Extract the (x, y) coordinate from the center of the cell holding the provided text.  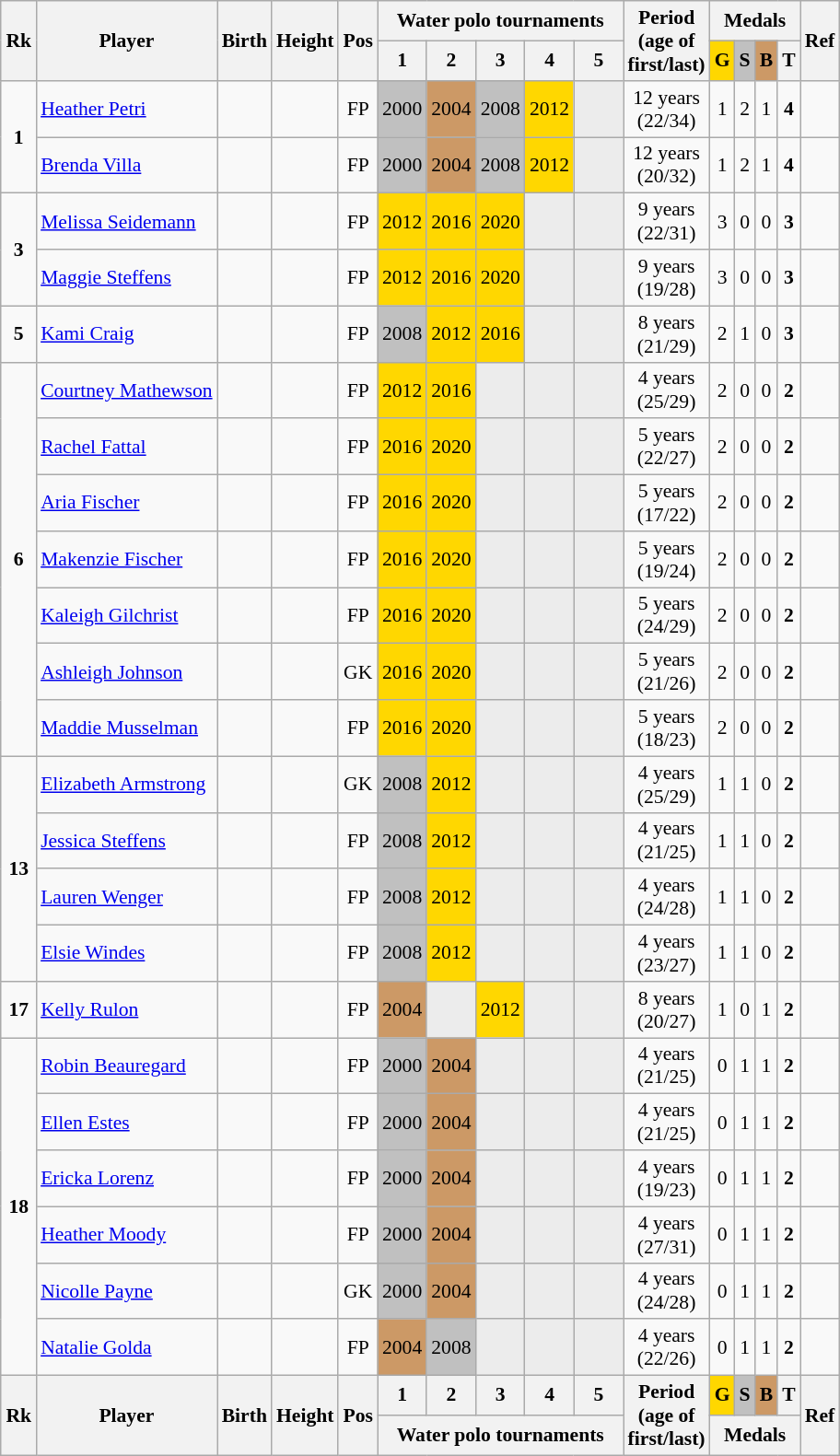
Aria Fischer (127, 503)
4 years(19/23) (667, 1179)
8 years(21/29) (667, 333)
Ericka Lorenz (127, 1179)
5 years(24/29) (667, 615)
Ashleigh Johnson (127, 672)
9 years(19/28) (667, 278)
Melissa Seidemann (127, 221)
Heather Petri (127, 109)
Ellen Estes (127, 1122)
4 years(27/31) (667, 1234)
Kelly Rulon (127, 1009)
12 years(22/34) (667, 109)
5 years(17/22) (667, 503)
Maddie Musselman (127, 728)
Natalie Golda (127, 1348)
18 (18, 1206)
17 (18, 1009)
Makenzie Fischer (127, 560)
13 (18, 868)
5 years(21/26) (667, 672)
8 years(20/27) (667, 1009)
5 years(18/23) (667, 728)
Kaleigh Gilchrist (127, 615)
Rachel Fattal (127, 448)
Courtney Mathewson (127, 390)
Elizabeth Armstrong (127, 785)
Kami Craig (127, 333)
Lauren Wenger (127, 897)
5 years(19/24) (667, 560)
6 (18, 559)
4 years(22/26) (667, 1348)
Elsie Windes (127, 954)
5 years(22/27) (667, 448)
9 years(22/31) (667, 221)
Maggie Steffens (127, 278)
Brenda Villa (127, 166)
Heather Moody (127, 1234)
12 years(20/32) (667, 166)
Robin Beauregard (127, 1066)
Nicolle Payne (127, 1291)
Jessica Steffens (127, 840)
4 years(23/27) (667, 954)
